Detect which cell encompasses the target text, then output its [X, Y] center coordinate. 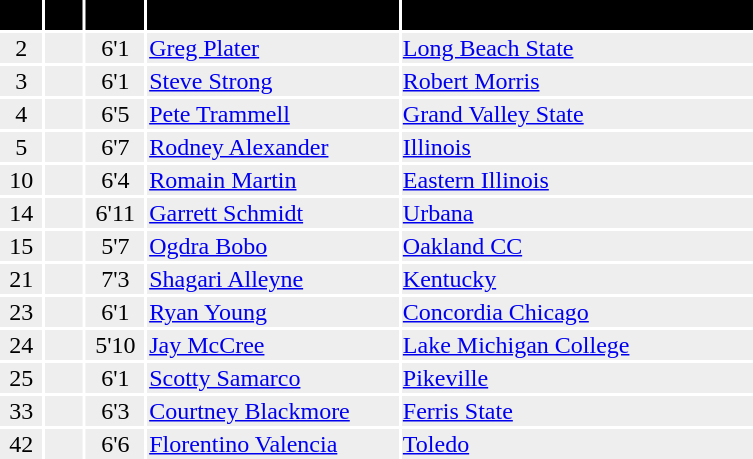
23 [21, 312]
Eastern Illinois [576, 180]
Scotty Samarco [274, 378]
Courtney Blackmore [274, 411]
4 [21, 114]
Florentino Valencia [274, 444]
5'10 [116, 345]
Lake Michigan College [576, 345]
Kentucky [576, 279]
Grand Valley State [576, 114]
Romain Martin [274, 180]
15 [21, 246]
Toledo [576, 444]
Concordia Chicago [576, 312]
Robert Morris [576, 81]
6'5 [116, 114]
Shagari Alleyne [274, 279]
Player [274, 15]
5'7 [116, 246]
10 [21, 180]
5 [21, 147]
Garrett Schmidt [274, 213]
25 [21, 378]
Pete Trammell [274, 114]
6'7 [116, 147]
6'11 [116, 213]
6'6 [116, 444]
6'4 [116, 180]
24 [21, 345]
33 [21, 411]
Ht. [116, 15]
Long Beach State [576, 48]
Ogdra Bobo [274, 246]
7'3 [116, 279]
Illinois [576, 147]
14 [21, 213]
21 [21, 279]
Urbana [576, 213]
Ferris State [576, 411]
42 [21, 444]
Greg Plater [274, 48]
College [576, 15]
Pikeville [576, 378]
6'3 [116, 411]
Rodney Alexander [274, 147]
Ryan Young [274, 312]
3 [21, 81]
Steve Strong [274, 81]
# [21, 15]
2 [21, 48]
Jay McCree [274, 345]
Oakland CC [576, 246]
